Find where the given text appears and provide that cell's center as (x, y) coordinate. 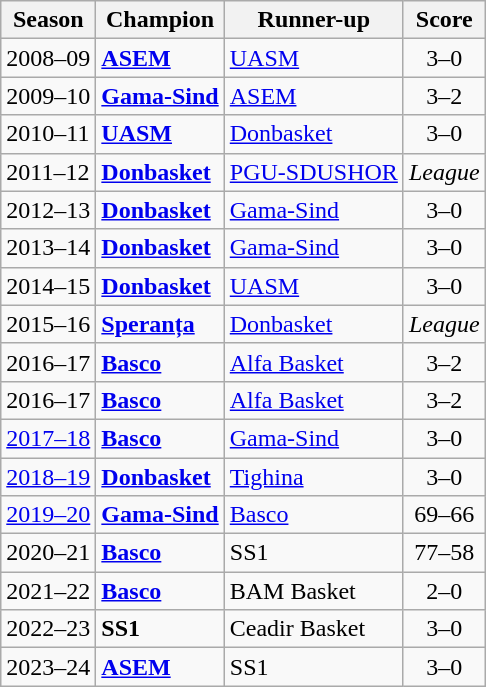
2009–10 (48, 96)
2012–13 (48, 210)
2–0 (444, 591)
2015–16 (48, 324)
Champion (160, 20)
2022–23 (48, 629)
Tighina (314, 477)
2010–11 (48, 134)
Speranța (160, 324)
2018–19 (48, 477)
Score (444, 20)
2011–12 (48, 172)
2017–18 (48, 438)
2021–22 (48, 591)
Season (48, 20)
69–66 (444, 515)
2023–24 (48, 667)
2020–21 (48, 553)
2013–14 (48, 248)
2008–09 (48, 58)
Ceadir Basket (314, 629)
PGU-SDUSHOR (314, 172)
2019–20 (48, 515)
Runner-up (314, 20)
2014–15 (48, 286)
BAM Basket (314, 591)
77–58 (444, 553)
